Determine the (X, Y) coordinate at the center of the cell enclosing the given text.  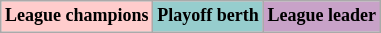
Playoff berth (208, 16)
League champions (77, 16)
League leader (322, 16)
